Return [X, Y] of the center of cell containing provided text 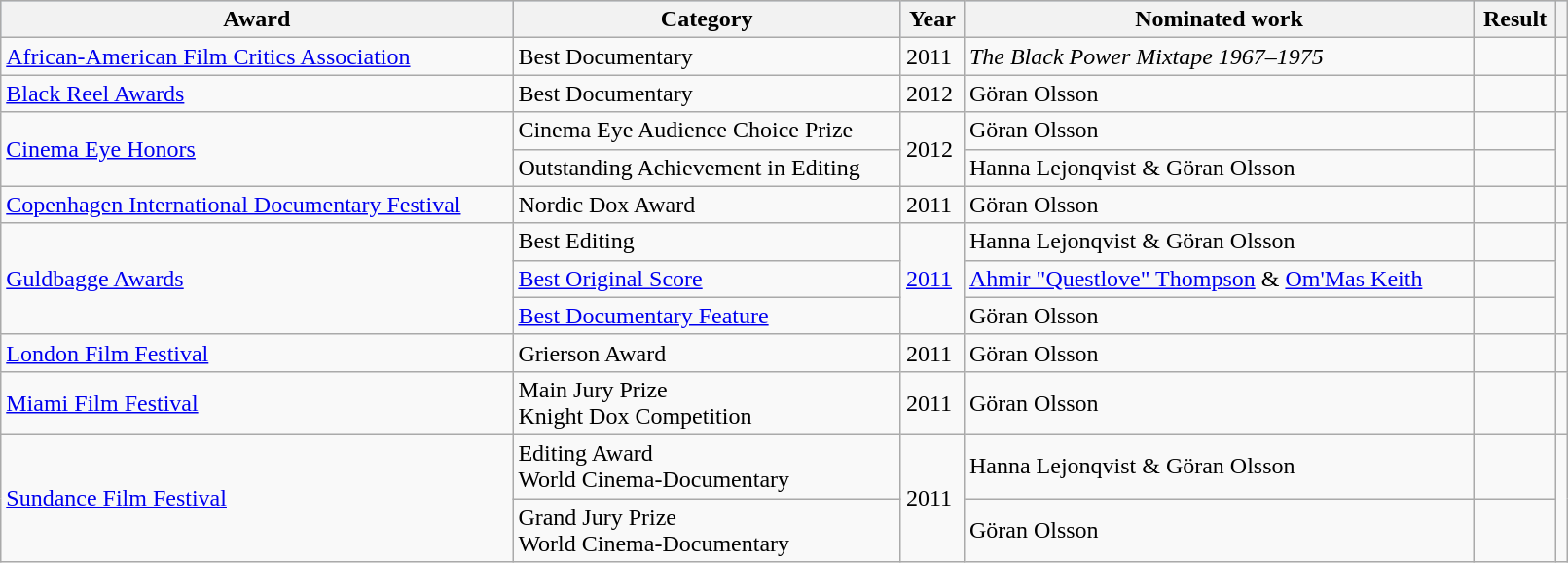
Grierson Award [707, 353]
Editing AwardWorld Cinema-Documentary [707, 466]
Nordic Dox Award [707, 205]
Cinema Eye Audience Choice Prize [707, 131]
The Black Power Mixtape 1967–1975 [1219, 56]
Copenhagen International Documentary Festival [257, 205]
Main Jury PrizeKnight Dox Competition [707, 403]
London Film Festival [257, 353]
Cinema Eye Honors [257, 149]
Best Documentary Feature [707, 316]
Sundance Film Festival [257, 498]
Category [707, 19]
Result [1515, 19]
Nominated work [1219, 19]
Ahmir "Questlove" Thompson & Om'Mas Keith [1219, 279]
Miami Film Festival [257, 403]
African-American Film Critics Association [257, 56]
Grand Jury PrizeWorld Cinema-Documentary [707, 530]
Year [932, 19]
Guldbagge Awards [257, 279]
Outstanding Achievement in Editing [707, 168]
Best Editing [707, 242]
Award [257, 19]
Black Reel Awards [257, 94]
Best Original Score [707, 279]
